Scan for the cell matching the given text and deliver its (x, y) coordinate at center. 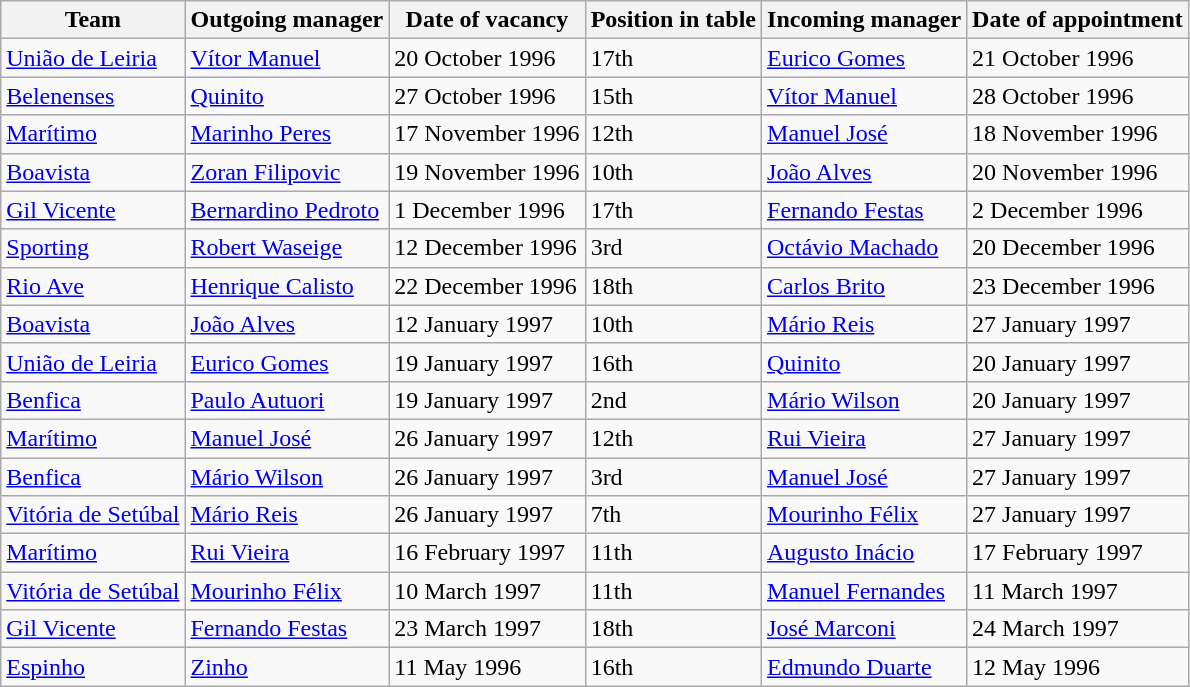
Date of appointment (1078, 20)
Paulo Autuori (287, 400)
7th (673, 515)
2 December 1996 (1078, 210)
11 March 1997 (1078, 591)
Henrique Calisto (287, 286)
Position in table (673, 20)
20 November 1996 (1078, 172)
Team (93, 20)
Manuel Fernandes (864, 591)
17 February 1997 (1078, 553)
17 November 1996 (487, 134)
Augusto Inácio (864, 553)
11 May 1996 (487, 667)
20 October 1996 (487, 58)
12 January 1997 (487, 324)
José Marconi (864, 629)
Edmundo Duarte (864, 667)
21 October 1996 (1078, 58)
23 March 1997 (487, 629)
23 December 1996 (1078, 286)
Robert Waseige (287, 248)
Outgoing manager (287, 20)
18 November 1996 (1078, 134)
20 December 1996 (1078, 248)
Carlos Brito (864, 286)
Zoran Filipovic (287, 172)
Zinho (287, 667)
Espinho (93, 667)
1 December 1996 (487, 210)
16 February 1997 (487, 553)
Incoming manager (864, 20)
12 December 1996 (487, 248)
Date of vacancy (487, 20)
Bernardino Pedroto (287, 210)
28 October 1996 (1078, 96)
24 March 1997 (1078, 629)
Rio Ave (93, 286)
22 December 1996 (487, 286)
27 October 1996 (487, 96)
Sporting (93, 248)
Belenenses (93, 96)
15th (673, 96)
12 May 1996 (1078, 667)
Marinho Peres (287, 134)
Octávio Machado (864, 248)
19 November 1996 (487, 172)
10 March 1997 (487, 591)
2nd (673, 400)
